Search for the cell housing the specified text and yield its [x, y] center coordinate. 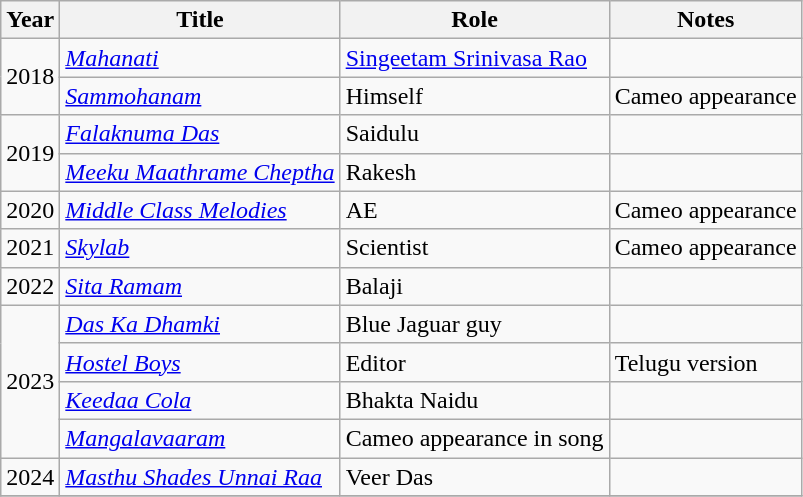
Title [200, 20]
Role [474, 20]
Singeetam Srinivasa Rao [474, 58]
Mahanati [200, 58]
Mangalavaaram [200, 438]
Veer Das [474, 477]
Scientist [474, 248]
Sita Ramam [200, 286]
2018 [30, 77]
2021 [30, 248]
Masthu Shades Unnai Raa [200, 477]
Meeku Maathrame Cheptha [200, 172]
Saidulu [474, 134]
Hostel Boys [200, 362]
Rakesh [474, 172]
Year [30, 20]
2019 [30, 153]
Skylab [200, 248]
Keedaa Cola [200, 400]
2023 [30, 381]
Balaji [474, 286]
Cameo appearance in song [474, 438]
Falaknuma Das [200, 134]
AE [474, 210]
Das Ka Dhamki [200, 324]
2022 [30, 286]
2020 [30, 210]
Blue Jaguar guy [474, 324]
Notes [706, 20]
Middle Class Melodies [200, 210]
Telugu version [706, 362]
Sammohanam [200, 96]
Bhakta Naidu [474, 400]
2024 [30, 477]
Himself [474, 96]
Editor [474, 362]
